Provide the [X, Y] coordinate of the cell's center where the given text is located.  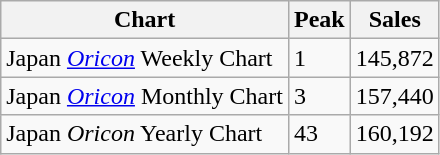
Japan Oricon Monthly Chart [145, 96]
Chart [145, 20]
145,872 [394, 58]
3 [319, 96]
1 [319, 58]
Japan Oricon Yearly Chart [145, 134]
157,440 [394, 96]
43 [319, 134]
Japan Oricon Weekly Chart [145, 58]
Peak [319, 20]
160,192 [394, 134]
Sales [394, 20]
